Locate the cell with the specified text and output its [x, y] center coordinate. 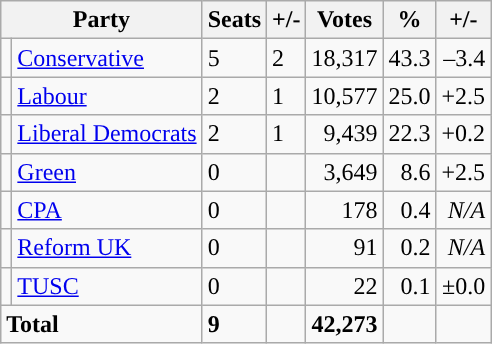
22 [344, 286]
42,273 [344, 324]
22.3 [410, 134]
CPA [107, 210]
178 [344, 210]
3,649 [344, 172]
43.3 [410, 58]
5 [234, 58]
25.0 [410, 96]
Conservative [107, 58]
0.4 [410, 210]
Party [102, 20]
Total [102, 324]
Liberal Democrats [107, 134]
0.2 [410, 248]
10,577 [344, 96]
18,317 [344, 58]
Seats [234, 20]
Labour [107, 96]
9,439 [344, 134]
8.6 [410, 172]
TUSC [107, 286]
Green [107, 172]
Votes [344, 20]
9 [234, 324]
±0.0 [464, 286]
–3.4 [464, 58]
Reform UK [107, 248]
91 [344, 248]
0.1 [410, 286]
% [410, 20]
+0.2 [464, 134]
